Scan for the cell matching the given text and deliver its [X, Y] coordinate at center. 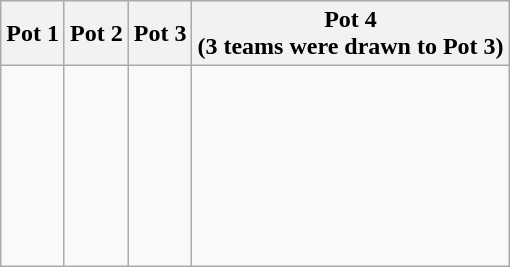
Pot 2 [96, 34]
Pot 1 [33, 34]
Pot 3 [160, 34]
Pot 4(3 teams were drawn to Pot 3) [350, 34]
